Identify which cell holds the provided text, then report its [X, Y] central coordinate. 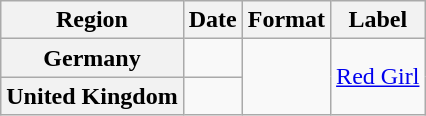
Label [378, 20]
Germany [92, 58]
Date [212, 20]
Region [92, 20]
Red Girl [378, 77]
Format [286, 20]
United Kingdom [92, 96]
